Scan for the cell matching the given text and deliver its [X, Y] coordinate at center. 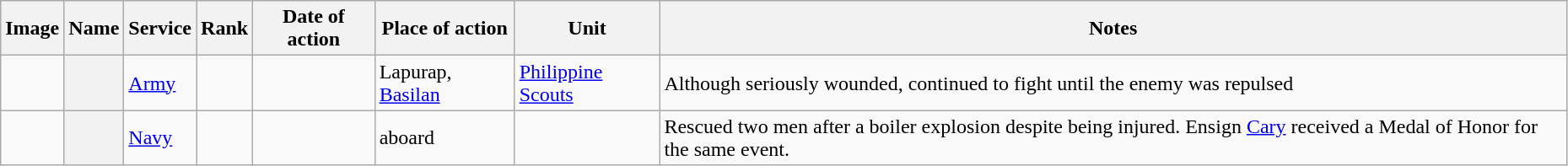
Service [160, 29]
Lapurap, Basilan [445, 83]
Notes [1113, 29]
Navy [160, 138]
Name [94, 29]
aboard [445, 138]
Rescued two men after a boiler explosion despite being injured. Ensign Cary received a Medal of Honor for the same event. [1113, 138]
Date of action [314, 29]
Unit [587, 29]
Rank [224, 29]
Image [32, 29]
Place of action [445, 29]
Although seriously wounded, continued to fight until the enemy was repulsed [1113, 83]
Philippine Scouts [587, 83]
Army [160, 83]
